Pinpoint the cell where the given text exists, returning its [x, y] midpoint coordinate. 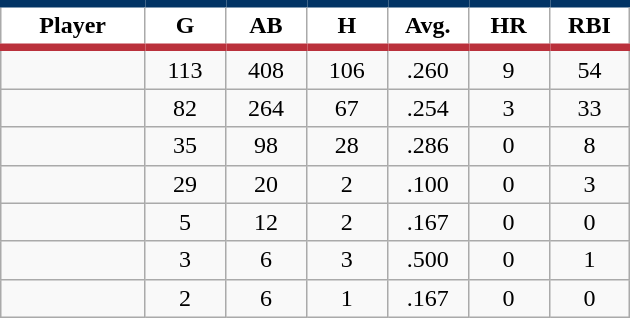
.260 [428, 68]
HR [508, 26]
Avg. [428, 26]
G [186, 26]
9 [508, 68]
35 [186, 146]
.500 [428, 260]
5 [186, 222]
264 [266, 108]
98 [266, 146]
RBI [590, 26]
12 [266, 222]
.254 [428, 108]
8 [590, 146]
54 [590, 68]
33 [590, 108]
106 [346, 68]
28 [346, 146]
82 [186, 108]
408 [266, 68]
29 [186, 184]
AB [266, 26]
.286 [428, 146]
67 [346, 108]
.100 [428, 184]
Player [73, 26]
113 [186, 68]
H [346, 26]
20 [266, 184]
